Search for the cell housing the specified text and yield its [x, y] center coordinate. 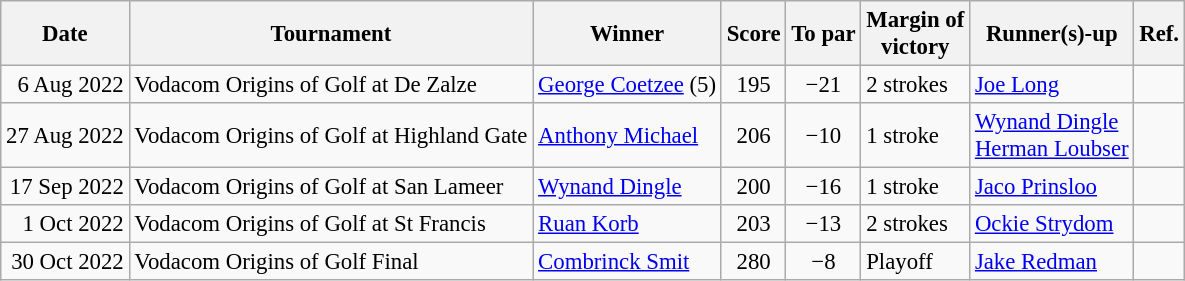
Jaco Prinsloo [1052, 187]
Jake Redman [1052, 262]
Ruan Korb [628, 224]
30 Oct 2022 [65, 262]
Vodacom Origins of Golf Final [331, 262]
−8 [824, 262]
Vodacom Origins of Golf at St Francis [331, 224]
Wynand Dingle Herman Loubser [1052, 136]
Winner [628, 34]
Ockie Strydom [1052, 224]
6 Aug 2022 [65, 85]
Score [754, 34]
−21 [824, 85]
206 [754, 136]
Anthony Michael [628, 136]
1 Oct 2022 [65, 224]
−10 [824, 136]
Vodacom Origins of Golf at De Zalze [331, 85]
To par [824, 34]
Playoff [916, 262]
195 [754, 85]
Vodacom Origins of Golf at Highland Gate [331, 136]
Tournament [331, 34]
Joe Long [1052, 85]
−16 [824, 187]
−13 [824, 224]
17 Sep 2022 [65, 187]
Vodacom Origins of Golf at San Lameer [331, 187]
27 Aug 2022 [65, 136]
200 [754, 187]
Ref. [1159, 34]
Wynand Dingle [628, 187]
George Coetzee (5) [628, 85]
203 [754, 224]
280 [754, 262]
Combrinck Smit [628, 262]
Margin ofvictory [916, 34]
Runner(s)-up [1052, 34]
Date [65, 34]
